Find where the given text appears and provide that cell's center as [X, Y] coordinate. 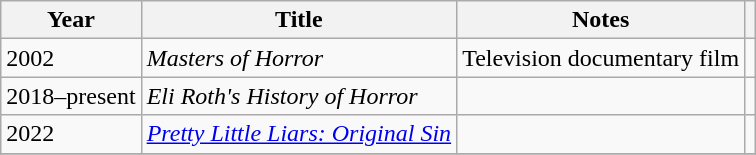
Pretty Little Liars: Original Sin [299, 134]
Masters of Horror [299, 58]
2018–present [71, 96]
2022 [71, 134]
Title [299, 20]
Television documentary film [601, 58]
Year [71, 20]
2002 [71, 58]
Notes [601, 20]
Eli Roth's History of Horror [299, 96]
